Determine the (x, y) coordinate at the center of the cell enclosing the given text.  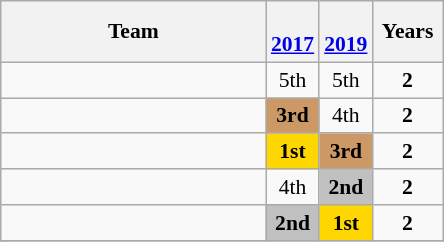
Years (407, 32)
Team (134, 32)
2019 (346, 32)
2017 (292, 32)
